Detect which cell encompasses the target text, then output its (X, Y) center coordinate. 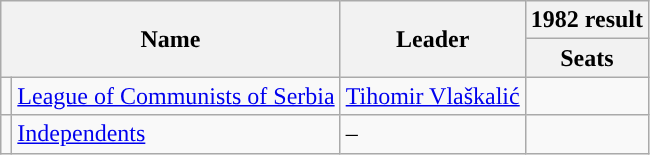
Leader (432, 39)
Seats (586, 58)
Name (170, 39)
– (432, 134)
1982 result (586, 20)
Independents (176, 134)
Tihomir Vlaškalić (432, 96)
League of Communists of Serbia (176, 96)
